Extract the [x, y] coordinate from the center of the cell holding the provided text.  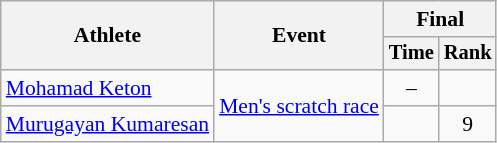
9 [468, 124]
Mohamad Keton [108, 88]
Event [299, 36]
– [412, 88]
Men's scratch race [299, 106]
Rank [468, 54]
Athlete [108, 36]
Time [412, 54]
Final [440, 19]
Murugayan Kumaresan [108, 124]
